Return the [x, y] coordinate for the center point of the cell that contains the specified text.  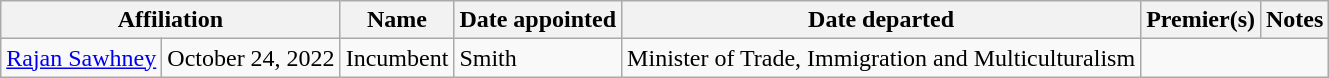
Minister of Trade, Immigration and Multiculturalism [882, 58]
Notes [1294, 20]
Rajan Sawhney [82, 58]
Name [397, 20]
Affiliation [170, 20]
Date appointed [538, 20]
Premier(s) [1201, 20]
Date departed [882, 20]
Smith [538, 58]
October 24, 2022 [251, 58]
Incumbent [397, 58]
